Capture the cell that displays the provided text and extract its [x, y] central coordinate. 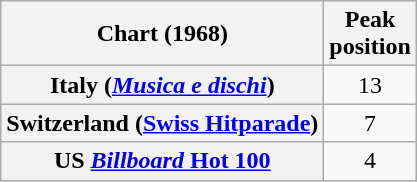
Peakposition [370, 34]
7 [370, 123]
Chart (1968) [162, 34]
Italy (Musica e dischi) [162, 85]
13 [370, 85]
Switzerland (Swiss Hitparade) [162, 123]
US Billboard Hot 100 [162, 161]
4 [370, 161]
